Detect which cell encompasses the target text, then output its (X, Y) center coordinate. 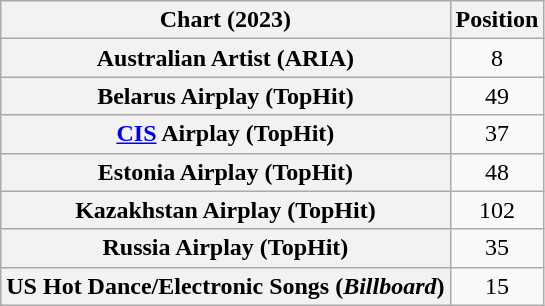
102 (497, 210)
Kazakhstan Airplay (TopHit) (226, 210)
48 (497, 172)
35 (497, 248)
49 (497, 96)
Position (497, 20)
Chart (2023) (226, 20)
Russia Airplay (TopHit) (226, 248)
Australian Artist (ARIA) (226, 58)
15 (497, 286)
Estonia Airplay (TopHit) (226, 172)
37 (497, 134)
CIS Airplay (TopHit) (226, 134)
8 (497, 58)
Belarus Airplay (TopHit) (226, 96)
US Hot Dance/Electronic Songs (Billboard) (226, 286)
